Pinpoint the cell where the given text exists, returning its [x, y] midpoint coordinate. 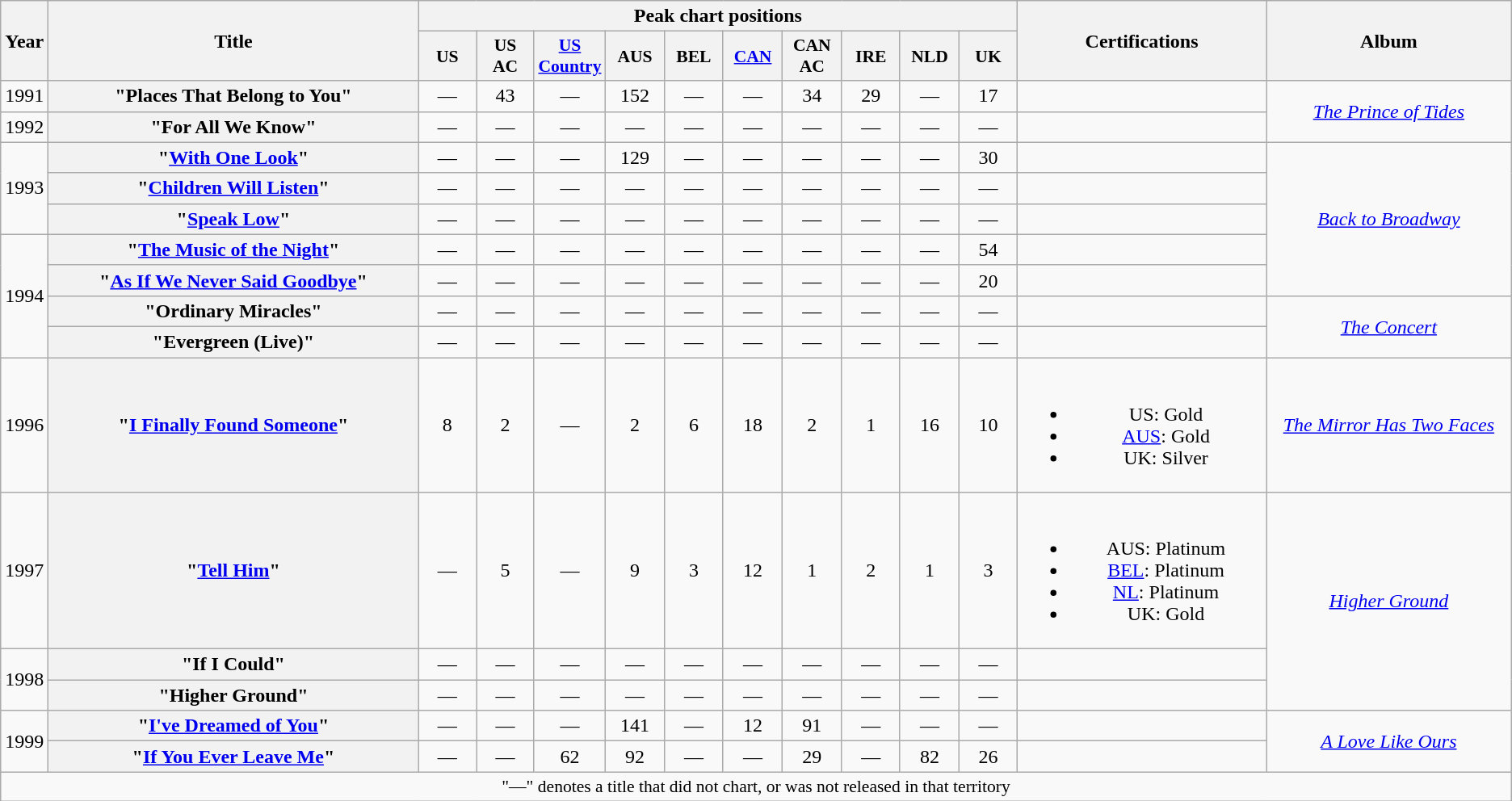
"As If We Never Said Goodbye" [233, 280]
1999 [24, 741]
1993 [24, 188]
43 [506, 96]
"Speak Low" [233, 219]
"—" denotes a title that did not chart, or was not released in that territory [756, 786]
1997 [24, 571]
A Love Like Ours [1389, 741]
152 [635, 96]
IRE [871, 57]
The Concert [1389, 326]
141 [635, 726]
US Country [569, 57]
1991 [24, 96]
US AC [506, 57]
"If You Ever Leave Me" [233, 757]
1994 [24, 296]
Album [1389, 40]
17 [989, 96]
CAN [753, 57]
129 [635, 157]
AUS: PlatinumBEL: PlatinumNL: PlatinumUK: Gold [1142, 571]
5 [506, 571]
"Ordinary Miracles" [233, 311]
"The Music of the Night" [233, 250]
10 [989, 425]
9 [635, 571]
16 [929, 425]
91 [813, 726]
"If I Could" [233, 665]
82 [929, 757]
CAN AC [813, 57]
"I've Dreamed of You" [233, 726]
AUS [635, 57]
BEL [693, 57]
62 [569, 757]
54 [989, 250]
The Prince of Tides [1389, 111]
1998 [24, 680]
18 [753, 425]
1996 [24, 425]
26 [989, 757]
1992 [24, 127]
8 [447, 425]
"I Finally Found Someone" [233, 425]
Title [233, 40]
Certifications [1142, 40]
92 [635, 757]
Peak chart positions [717, 16]
Back to Broadway [1389, 219]
Higher Ground [1389, 602]
30 [989, 157]
NLD [929, 57]
6 [693, 425]
"For All We Know" [233, 127]
US [447, 57]
Year [24, 40]
"Evergreen (Live)" [233, 342]
"Tell Him" [233, 571]
"Higher Ground" [233, 695]
34 [813, 96]
"Children Will Listen" [233, 188]
"With One Look" [233, 157]
"Places That Belong to You" [233, 96]
20 [989, 280]
The Mirror Has Two Faces [1389, 425]
UK [989, 57]
US: GoldAUS: GoldUK: Silver [1142, 425]
